Find where the given text appears and provide that cell's center as (x, y) coordinate. 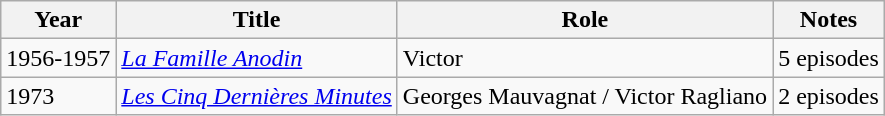
Georges Mauvagnat / Victor Ragliano (584, 96)
2 episodes (829, 96)
La Famille Anodin (256, 58)
5 episodes (829, 58)
1956-1957 (58, 58)
Victor (584, 58)
Notes (829, 20)
1973 (58, 96)
Les Cinq Dernières Minutes (256, 96)
Year (58, 20)
Role (584, 20)
Title (256, 20)
